Capture the cell that displays the provided text and extract its (X, Y) central coordinate. 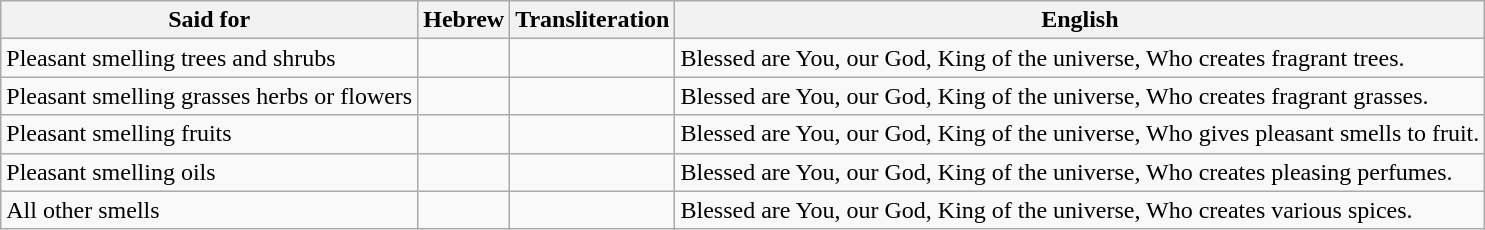
Pleasant smelling oils (210, 172)
All other smells (210, 210)
Transliteration (592, 20)
Blessed are You, our God, King of the universe, Who creates fragrant grasses. (1080, 96)
Blessed are You, our God, King of the universe, Who creates pleasing perfumes. (1080, 172)
Blessed are You, our God, King of the universe, Who gives pleasant smells to fruit. (1080, 134)
Said for (210, 20)
Pleasant smelling trees and shrubs (210, 58)
Pleasant smelling fruits (210, 134)
Hebrew (464, 20)
English (1080, 20)
Blessed are You, our God, King of the universe, Who creates fragrant trees. (1080, 58)
Pleasant smelling grasses herbs or flowers (210, 96)
Blessed are You, our God, King of the universe, Who creates various spices. (1080, 210)
